Detect which cell encompasses the target text, then output its (x, y) center coordinate. 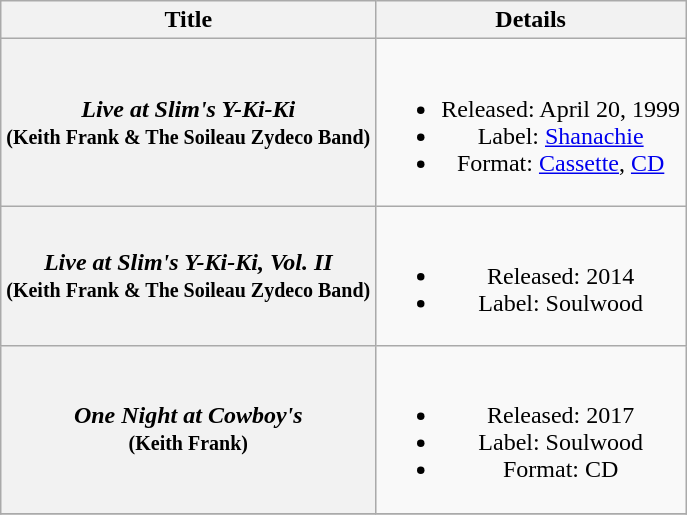
Live at Slim's Y-Ki-Ki, Vol. II(Keith Frank & The Soileau Zydeco Band) (188, 276)
Released: 2014Label: Soulwood (531, 276)
One Night at Cowboy's(Keith Frank) (188, 430)
Live at Slim's Y-Ki-Ki(Keith Frank & The Soileau Zydeco Band) (188, 122)
Title (188, 20)
Released: April 20, 1999Label: ShanachieFormat: Cassette, CD (531, 122)
Released: 2017Label: SoulwoodFormat: CD (531, 430)
Details (531, 20)
